Search for the cell housing the specified text and yield its [X, Y] center coordinate. 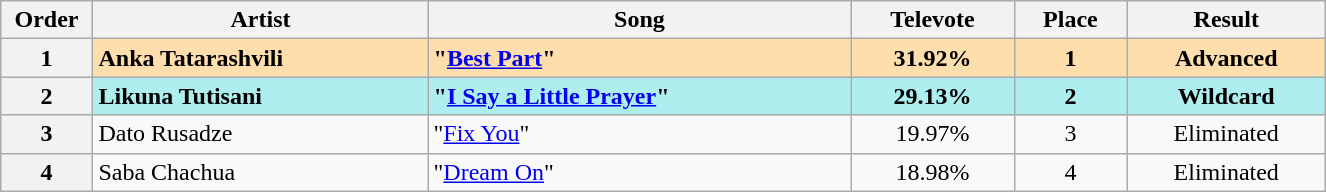
Wildcard [1226, 96]
Result [1226, 20]
Saba Chachua [260, 172]
Televote [932, 20]
Anka Tatarashvili [260, 58]
31.92% [932, 58]
"I Say a Little Prayer" [640, 96]
Place [1070, 20]
Advanced [1226, 58]
Song [640, 20]
"Dream On" [640, 172]
18.98% [932, 172]
19.97% [932, 134]
Order [46, 20]
Likuna Tutisani [260, 96]
"Fix You" [640, 134]
Dato Rusadze [260, 134]
29.13% [932, 96]
"Best Part" [640, 58]
Artist [260, 20]
